Return the [x, y] coordinate for the center point of the cell that contains the specified text.  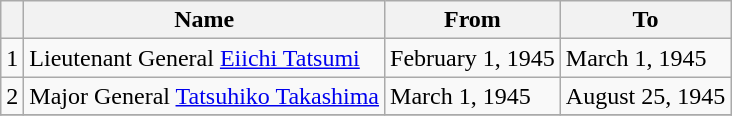
Name [204, 20]
To [645, 20]
August 25, 1945 [645, 96]
February 1, 1945 [473, 58]
Major General Tatsuhiko Takashima [204, 96]
Lieutenant General Eiichi Tatsumi [204, 58]
1 [12, 58]
2 [12, 96]
From [473, 20]
